Output the [X, Y] coordinate of the center of the cell containing the given text.  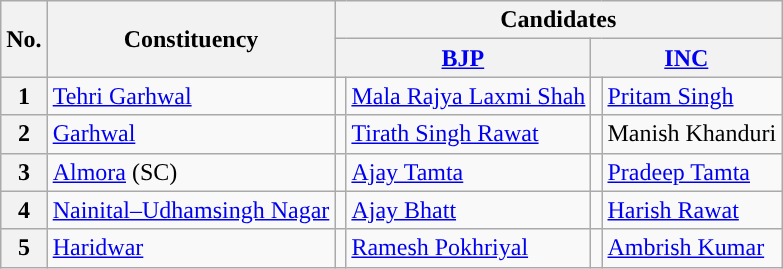
Ajay Bhatt [468, 210]
Almora (SC) [191, 172]
Manish Khanduri [692, 134]
Candidates [558, 20]
1 [24, 96]
4 [24, 210]
Pritam Singh [692, 96]
Nainital–Udhamsingh Nagar [191, 210]
BJP [463, 58]
Harish Rawat [692, 210]
Tirath Singh Rawat [468, 134]
Haridwar [191, 248]
2 [24, 134]
Pradeep Tamta [692, 172]
Tehri Garhwal [191, 96]
5 [24, 248]
Ramesh Pokhriyal [468, 248]
Ambrish Kumar [692, 248]
Mala Rajya Laxmi Shah [468, 96]
3 [24, 172]
INC [686, 58]
Ajay Tamta [468, 172]
No. [24, 39]
Garhwal [191, 134]
Constituency [191, 39]
